Output the (X, Y) coordinate of the center of the cell containing the given text.  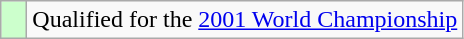
Qualified for the 2001 World Championship (245, 20)
